Detect which cell encompasses the target text, then output its [x, y] center coordinate. 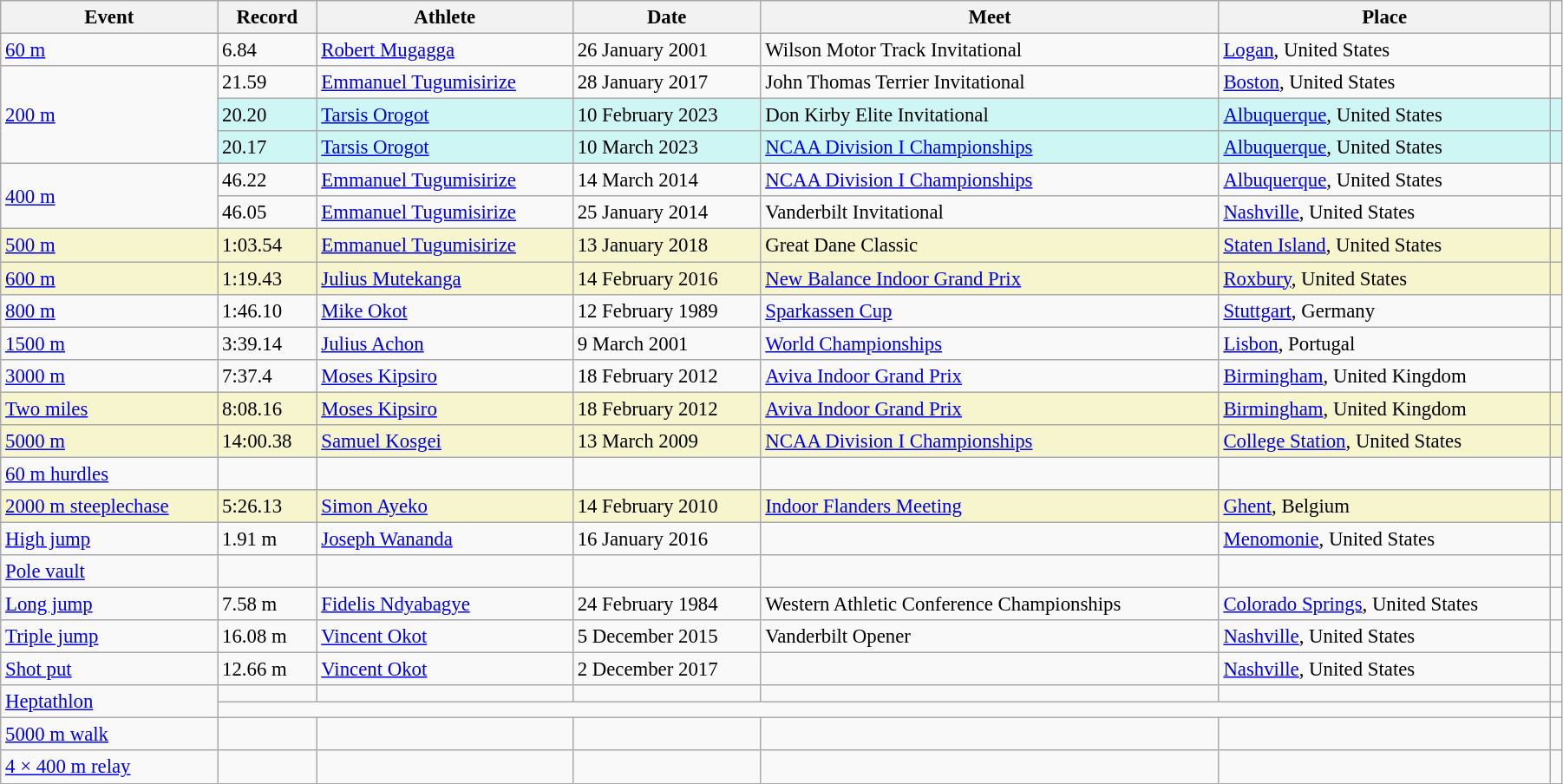
1:19.43 [267, 278]
Heptathlon [109, 702]
1:46.10 [267, 310]
25 January 2014 [666, 212]
60 m hurdles [109, 474]
14 March 2014 [666, 180]
Wilson Motor Track Invitational [990, 50]
Meet [990, 17]
500 m [109, 245]
Roxbury, United States [1384, 278]
Indoor Flanders Meeting [990, 506]
10 February 2023 [666, 115]
7:37.4 [267, 376]
Triple jump [109, 637]
Fidelis Ndyabagye [444, 604]
Place [1384, 17]
21.59 [267, 82]
3:39.14 [267, 343]
Simon Ayeko [444, 506]
200 m [109, 114]
Western Athletic Conference Championships [990, 604]
Date [666, 17]
Robert Mugagga [444, 50]
2 December 2017 [666, 670]
World Championships [990, 343]
13 March 2009 [666, 441]
400 m [109, 196]
Menomonie, United States [1384, 539]
Athlete [444, 17]
5 December 2015 [666, 637]
46.22 [267, 180]
10 March 2023 [666, 147]
3000 m [109, 376]
800 m [109, 310]
New Balance Indoor Grand Prix [990, 278]
600 m [109, 278]
Julius Mutekanga [444, 278]
Vanderbilt Opener [990, 637]
12.66 m [267, 670]
Samuel Kosgei [444, 441]
9 March 2001 [666, 343]
Logan, United States [1384, 50]
Ghent, Belgium [1384, 506]
6.84 [267, 50]
24 February 1984 [666, 604]
14 February 2010 [666, 506]
Long jump [109, 604]
28 January 2017 [666, 82]
1.91 m [267, 539]
14 February 2016 [666, 278]
20.20 [267, 115]
College Station, United States [1384, 441]
60 m [109, 50]
1500 m [109, 343]
Record [267, 17]
20.17 [267, 147]
Two miles [109, 408]
Shot put [109, 670]
Lisbon, Portugal [1384, 343]
Mike Okot [444, 310]
7.58 m [267, 604]
8:08.16 [267, 408]
Colorado Springs, United States [1384, 604]
Julius Achon [444, 343]
26 January 2001 [666, 50]
14:00.38 [267, 441]
High jump [109, 539]
Staten Island, United States [1384, 245]
Don Kirby Elite Invitational [990, 115]
4 × 400 m relay [109, 768]
1:03.54 [267, 245]
46.05 [267, 212]
12 February 1989 [666, 310]
Joseph Wananda [444, 539]
5000 m [109, 441]
Stuttgart, Germany [1384, 310]
13 January 2018 [666, 245]
Sparkassen Cup [990, 310]
5:26.13 [267, 506]
Vanderbilt Invitational [990, 212]
John Thomas Terrier Invitational [990, 82]
2000 m steeplechase [109, 506]
Boston, United States [1384, 82]
16 January 2016 [666, 539]
Pole vault [109, 572]
Event [109, 17]
Great Dane Classic [990, 245]
5000 m walk [109, 735]
16.08 m [267, 637]
